Locate the cell with the specified text and output its (X, Y) center coordinate. 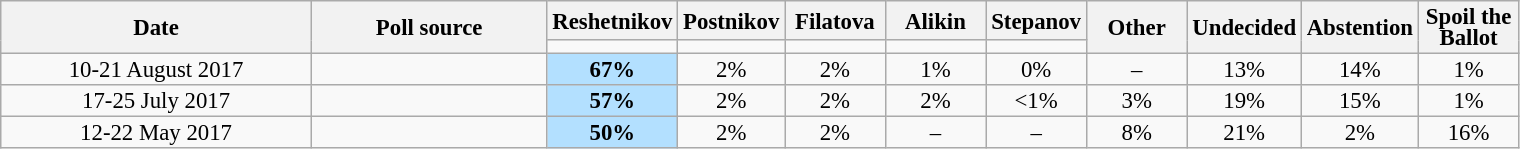
19% (1244, 101)
Undecided (1244, 28)
67% (612, 70)
Other (1136, 28)
Filatova (836, 20)
12-22 May 2017 (156, 133)
Postnikov (732, 20)
0% (1036, 70)
17-25 July 2017 (156, 101)
50% (612, 133)
15% (1360, 101)
Date (156, 28)
Alikin (936, 20)
Poll source (429, 28)
21% (1244, 133)
57% (612, 101)
<1% (1036, 101)
8% (1136, 133)
16% (1468, 133)
Abstention (1360, 28)
3% (1136, 101)
Reshetnikov (612, 20)
10-21 August 2017 (156, 70)
14% (1360, 70)
Stepanov (1036, 20)
Spoil the Ballot (1468, 28)
13% (1244, 70)
